Locate the cell with the specified text and output its (x, y) center coordinate. 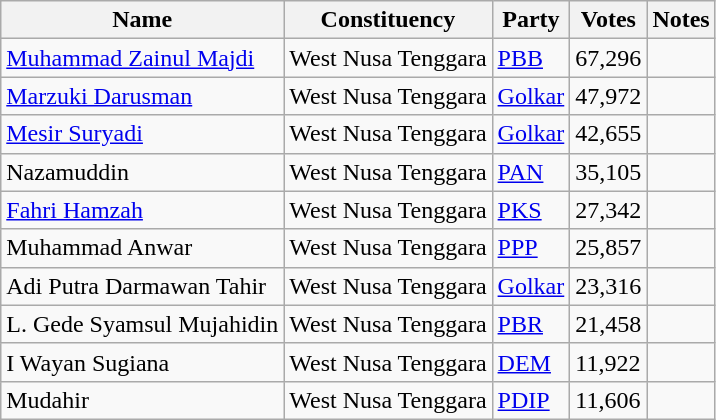
Muhammad Anwar (142, 248)
PBR (531, 324)
PPP (531, 248)
Fahri Hamzah (142, 210)
42,655 (608, 134)
L. Gede Syamsul Mujahidin (142, 324)
Nazamuddin (142, 172)
27,342 (608, 210)
I Wayan Sugiana (142, 362)
Mudahir (142, 400)
Muhammad Zainul Majdi (142, 58)
35,105 (608, 172)
PDIP (531, 400)
11,922 (608, 362)
Notes (681, 20)
Adi Putra Darmawan Tahir (142, 286)
DEM (531, 362)
Name (142, 20)
47,972 (608, 96)
Constituency (388, 20)
67,296 (608, 58)
Marzuki Darusman (142, 96)
23,316 (608, 286)
Mesir Suryadi (142, 134)
PBB (531, 58)
PKS (531, 210)
25,857 (608, 248)
21,458 (608, 324)
11,606 (608, 400)
Votes (608, 20)
PAN (531, 172)
Party (531, 20)
